From the cell containing the given text, extract its center point as (x, y) coordinate. 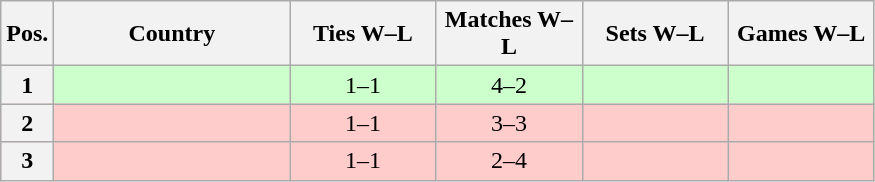
Sets W–L (655, 34)
4–2 (509, 85)
Games W–L (801, 34)
1 (28, 85)
Matches W–L (509, 34)
Ties W–L (363, 34)
3–3 (509, 123)
Pos. (28, 34)
Country (172, 34)
2 (28, 123)
2–4 (509, 161)
3 (28, 161)
